Locate the cell with the specified text and output its (x, y) center coordinate. 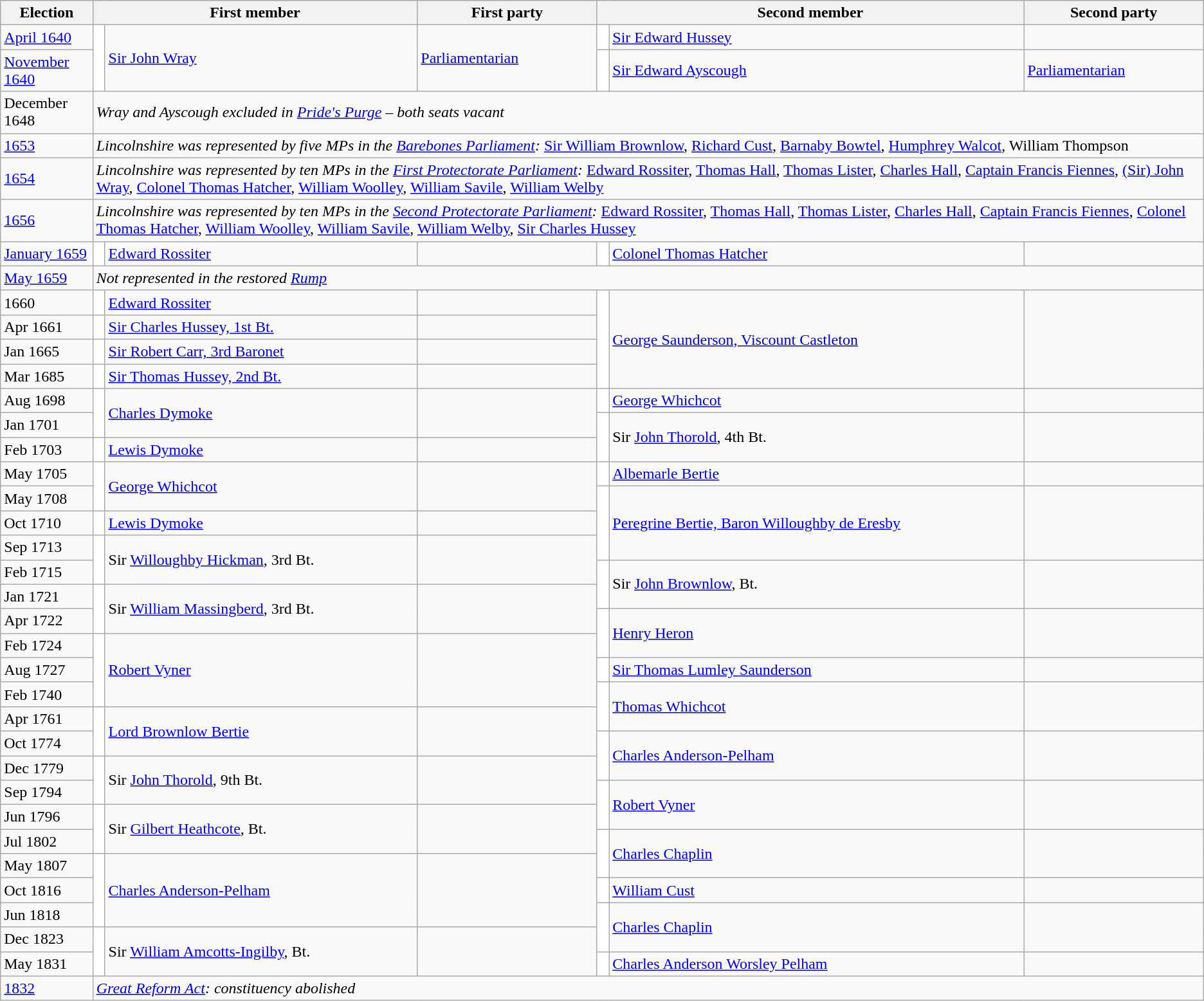
Sir Charles Hussey, 1st Bt. (261, 327)
Apr 1722 (46, 621)
Sir William Massingberd, 3rd Bt. (261, 609)
Sir John Thorold, 9th Bt. (261, 780)
Jan 1701 (46, 425)
April 1640 (46, 37)
Feb 1715 (46, 572)
May 1807 (46, 866)
May 1659 (46, 278)
Sep 1794 (46, 793)
Feb 1740 (46, 694)
Sir Robert Carr, 3rd Baronet (261, 351)
1832 (46, 988)
December 1648 (46, 112)
Sir John Brownlow, Bt. (817, 584)
Jun 1818 (46, 915)
George Saunderson, Viscount Castleton (817, 339)
Sep 1713 (46, 547)
Charles Dymoke (261, 413)
Jan 1665 (46, 351)
Oct 1774 (46, 743)
Colonel Thomas Hatcher (817, 253)
1654 (46, 179)
1653 (46, 145)
Sir William Amcotts-Ingilby, Bt. (261, 951)
Election (46, 13)
Sir John Wray (261, 58)
William Cust (817, 890)
1660 (46, 302)
Second member (810, 13)
Lord Brownlow Bertie (261, 731)
Aug 1698 (46, 401)
Thomas Whichcot (817, 706)
1656 (46, 220)
May 1708 (46, 499)
January 1659 (46, 253)
Oct 1816 (46, 890)
Not represented in the restored Rump (648, 278)
Apr 1661 (46, 327)
Feb 1724 (46, 645)
Peregrine Bertie, Baron Willoughby de Eresby (817, 523)
May 1705 (46, 474)
Charles Anderson Worsley Pelham (817, 964)
First member (255, 13)
Albemarle Bertie (817, 474)
May 1831 (46, 964)
First party (507, 13)
Sir Edward Hussey (817, 37)
Oct 1710 (46, 523)
Jan 1721 (46, 596)
Jul 1802 (46, 841)
Sir Gilbert Heathcote, Bt. (261, 829)
Great Reform Act: constituency abolished (648, 988)
Mar 1685 (46, 376)
November 1640 (46, 71)
Sir Thomas Hussey, 2nd Bt. (261, 376)
Dec 1779 (46, 767)
Sir Willoughby Hickman, 3rd Bt. (261, 560)
Second party (1114, 13)
Feb 1703 (46, 450)
Apr 1761 (46, 719)
Sir Edward Ayscough (817, 71)
Sir John Thorold, 4th Bt. (817, 437)
Sir Thomas Lumley Saunderson (817, 670)
Henry Heron (817, 633)
Wray and Ayscough excluded in Pride's Purge – both seats vacant (648, 112)
Dec 1823 (46, 939)
Jun 1796 (46, 817)
Aug 1727 (46, 670)
